Determine the (x, y) coordinate at the center of the cell enclosing the given text.  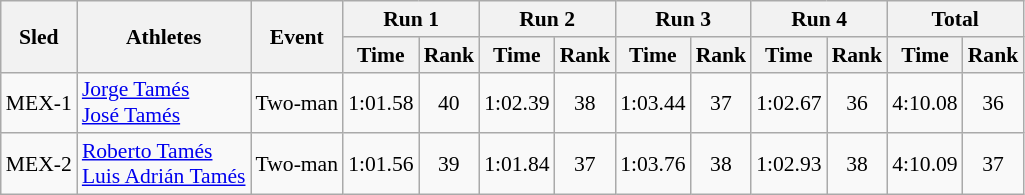
MEX-1 (39, 102)
Run 3 (683, 19)
1:01.84 (516, 164)
Event (298, 36)
Run 1 (411, 19)
1:02.67 (788, 102)
Run 4 (819, 19)
1:01.58 (380, 102)
4:10.08 (924, 102)
Run 2 (547, 19)
Roberto TamésLuis Adrián Tamés (164, 164)
40 (450, 102)
4:10.09 (924, 164)
Total (955, 19)
Sled (39, 36)
39 (450, 164)
1:03.76 (652, 164)
1:02.93 (788, 164)
MEX-2 (39, 164)
1:01.56 (380, 164)
1:03.44 (652, 102)
Athletes (164, 36)
1:02.39 (516, 102)
Jorge TamésJosé Tamés (164, 102)
